Identify which cell holds the provided text, then report its [x, y] central coordinate. 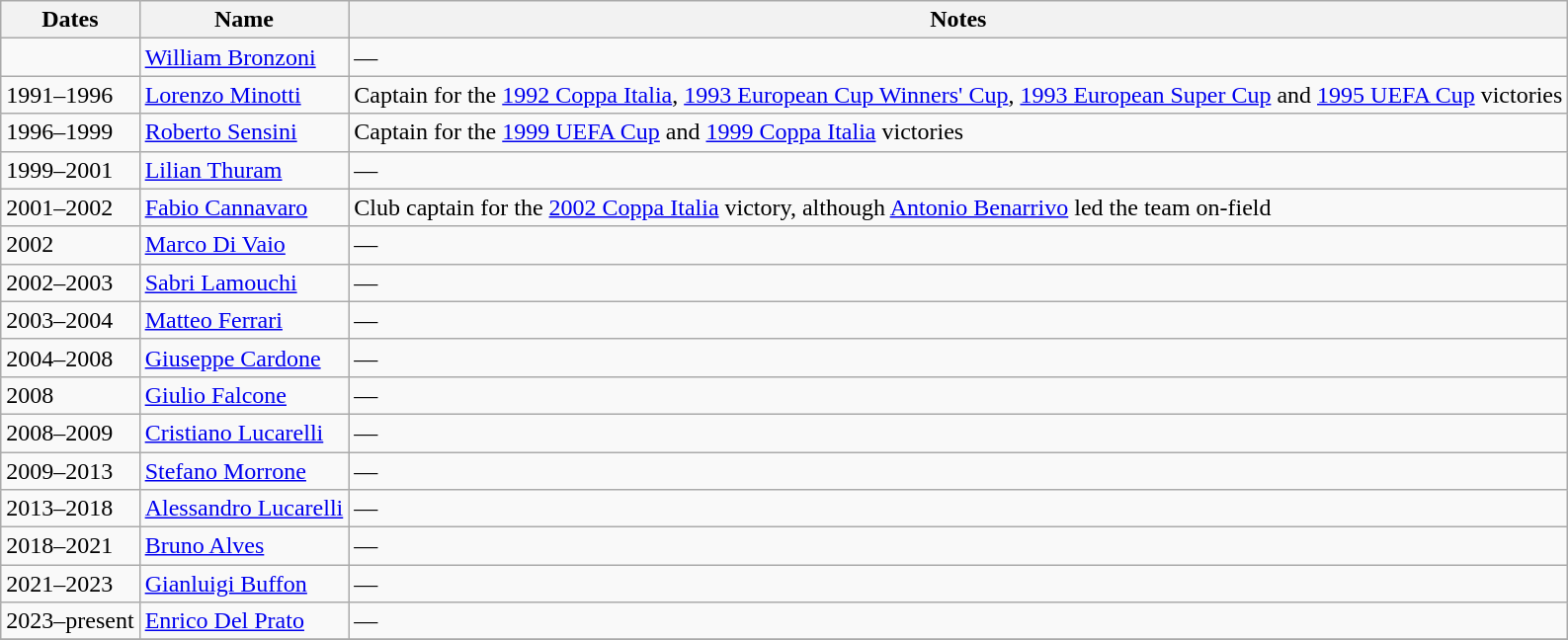
2003–2004 [70, 320]
2002 [70, 245]
2001–2002 [70, 207]
Roberto Sensini [244, 132]
Dates [70, 20]
Alessandro Lucarelli [244, 509]
Club captain for the 2002 Coppa Italia victory, although Antonio Benarrivo led the team on-field [958, 207]
2009–2013 [70, 471]
2002–2003 [70, 282]
Notes [958, 20]
1996–1999 [70, 132]
Lorenzo Minotti [244, 95]
Lilian Thuram [244, 170]
Giulio Falcone [244, 395]
William Bronzoni [244, 57]
Bruno Alves [244, 546]
1991–1996 [70, 95]
Stefano Morrone [244, 471]
2008 [70, 395]
Name [244, 20]
2021–2023 [70, 584]
Matteo Ferrari [244, 320]
2023–present [70, 621]
Gianluigi Buffon [244, 584]
2013–2018 [70, 509]
Enrico Del Prato [244, 621]
Captain for the 1992 Coppa Italia, 1993 European Cup Winners' Cup, 1993 European Super Cup and 1995 UEFA Cup victories [958, 95]
2004–2008 [70, 358]
2008–2009 [70, 433]
Fabio Cannavaro [244, 207]
Cristiano Lucarelli [244, 433]
Marco Di Vaio [244, 245]
Sabri Lamouchi [244, 282]
Giuseppe Cardone [244, 358]
1999–2001 [70, 170]
Captain for the 1999 UEFA Cup and 1999 Coppa Italia victories [958, 132]
2018–2021 [70, 546]
